From the cell containing the given text, extract its center point as (x, y) coordinate. 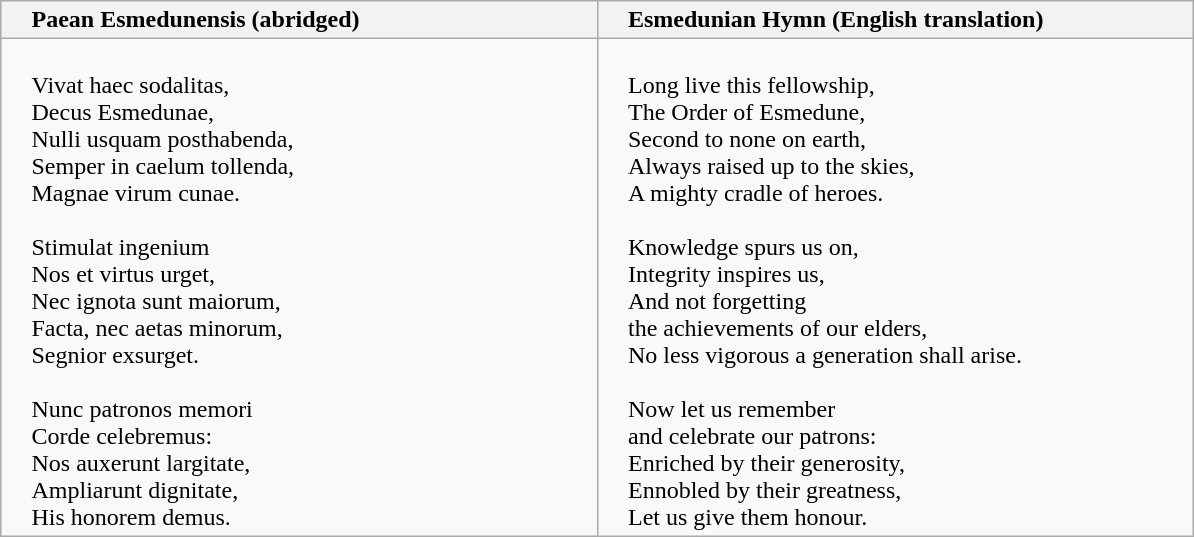
Esmedunian Hymn (English translation) (895, 20)
Paean Esmedunensis (abridged) (299, 20)
